Scan for the cell matching the given text and deliver its [x, y] coordinate at center. 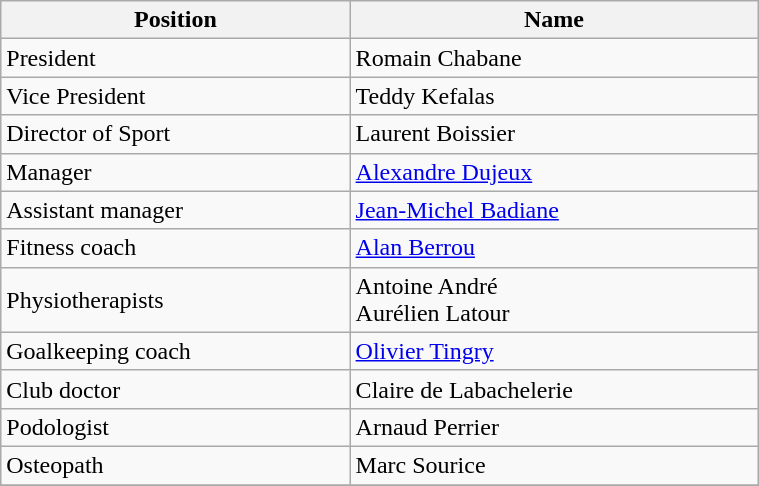
Olivier Tingry [554, 351]
Alan Berrou [554, 248]
Physiotherapists [176, 300]
Manager [176, 172]
Teddy Kefalas [554, 96]
Assistant manager [176, 210]
Arnaud Perrier [554, 427]
Osteopath [176, 465]
Position [176, 20]
Claire de Labachelerie [554, 389]
Vice President [176, 96]
Romain Chabane [554, 58]
Club doctor [176, 389]
Name [554, 20]
President [176, 58]
Jean-Michel Badiane [554, 210]
Marc Sourice [554, 465]
Alexandre Dujeux [554, 172]
Director of Sport [176, 134]
Podologist [176, 427]
Fitness coach [176, 248]
Goalkeeping coach [176, 351]
Antoine André Aurélien Latour [554, 300]
Laurent Boissier [554, 134]
